Identify which cell holds the provided text, then report its [x, y] central coordinate. 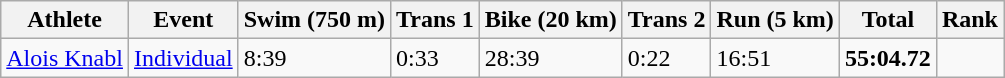
28:39 [550, 58]
Trans 1 [436, 20]
Trans 2 [666, 20]
Individual [183, 58]
Swim (750 m) [314, 20]
Event [183, 20]
0:22 [666, 58]
55:04.72 [888, 58]
Alois Knabl [65, 58]
Run (5 km) [775, 20]
16:51 [775, 58]
Athlete [65, 20]
Rank [970, 20]
Bike (20 km) [550, 20]
0:33 [436, 58]
Total [888, 20]
8:39 [314, 58]
